Provide the (x, y) coordinate of the cell's center where the given text is located.  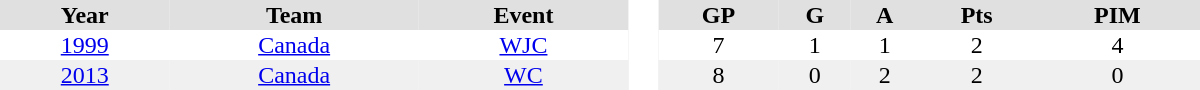
WC (524, 75)
Year (85, 15)
8 (718, 75)
A (885, 15)
WJC (524, 45)
PIM (1118, 15)
GP (718, 15)
7 (718, 45)
4 (1118, 45)
Event (524, 15)
Pts (976, 15)
1999 (85, 45)
G (815, 15)
2013 (85, 75)
Team (294, 15)
